Return (x, y) of the center of cell containing provided text 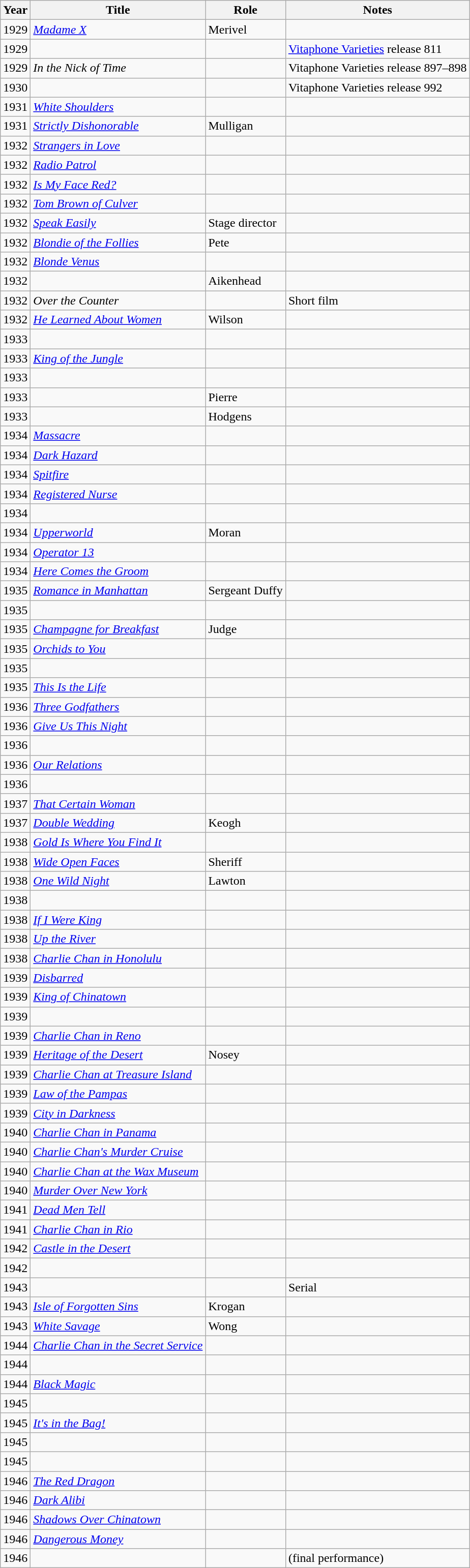
Aikenhead (245, 281)
Dangerous Money (118, 1539)
Madame X (118, 29)
He Learned About Women (118, 320)
Vitaphone Varieties release 811 (377, 49)
Vitaphone Varieties release 897–898 (377, 68)
If I Were King (118, 920)
Three Godfathers (118, 707)
(final performance) (377, 1558)
Notes (377, 10)
Charlie Chan at the Wax Museum (118, 1171)
Champagne for Breakfast (118, 629)
Charlie Chan in Panama (118, 1132)
Charlie Chan in the Secret Service (118, 1345)
Heritage of the Desert (118, 1055)
Dead Men Tell (118, 1210)
The Red Dragon (118, 1481)
It's in the Bag! (118, 1423)
Here Comes the Groom (118, 571)
Strictly Dishonorable (118, 126)
Double Wedding (118, 823)
King of the Jungle (118, 358)
In the Nick of Time (118, 68)
1930 (15, 87)
Our Relations (118, 765)
Wilson (245, 320)
Charlie Chan in Reno (118, 1036)
Law of the Pampas (118, 1094)
Role (245, 10)
Speak Easily (118, 223)
Shadows Over Chinatown (118, 1520)
Massacre (118, 436)
Charlie Chan at Treasure Island (118, 1074)
Lawton (245, 881)
Charlie Chan in Honolulu (118, 958)
Registered Nurse (118, 494)
Spitfire (118, 474)
Keogh (245, 823)
Orchids to You (118, 649)
Mulligan (245, 126)
Serial (377, 1287)
White Shoulders (118, 107)
Nosey (245, 1055)
Wong (245, 1326)
Black Magic (118, 1384)
Upperworld (118, 532)
This Is the Life (118, 687)
Pierre (245, 397)
Sergeant Duffy (245, 591)
Operator 13 (118, 552)
Blonde Venus (118, 262)
Blondie of the Follies (118, 243)
Year (15, 10)
Title (118, 10)
Disbarred (118, 978)
Castle in the Desert (118, 1249)
Radio Patrol (118, 165)
Up the River (118, 939)
Sheriff (245, 862)
Charlie Chan in Rio (118, 1229)
Tom Brown of Culver (118, 203)
Romance in Manhattan (118, 591)
Stage director (245, 223)
One Wild Night (118, 881)
Hodgens (245, 416)
Merivel (245, 29)
Dark Alibi (118, 1500)
Judge (245, 629)
Vitaphone Varieties release 992 (377, 87)
Isle of Forgotten Sins (118, 1307)
Krogan (245, 1307)
White Savage (118, 1326)
Strangers in Love (118, 145)
Is My Face Red? (118, 184)
Over the Counter (118, 300)
King of Chinatown (118, 997)
Murder Over New York (118, 1191)
Gold Is Where You Find It (118, 842)
Dark Hazard (118, 455)
Give Us This Night (118, 726)
Wide Open Faces (118, 862)
Pete (245, 243)
City in Darkness (118, 1113)
Charlie Chan's Murder Cruise (118, 1152)
Moran (245, 532)
Short film (377, 300)
That Certain Woman (118, 803)
